Provide the [X, Y] coordinate of the cell's center where the given text is located.  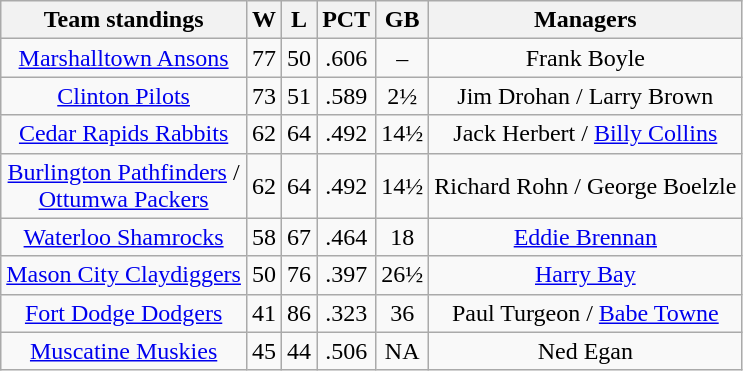
Eddie Brennan [586, 237]
Jack Herbert / Billy Collins [586, 134]
.589 [346, 96]
36 [402, 313]
.606 [346, 58]
.464 [346, 237]
GB [402, 20]
Muscatine Muskies [124, 351]
26½ [402, 275]
.323 [346, 313]
Richard Rohn / George Boelzle [586, 186]
Frank Boyle [586, 58]
2½ [402, 96]
Team standings [124, 20]
.506 [346, 351]
.397 [346, 275]
41 [264, 313]
Harry Bay [586, 275]
Ned Egan [586, 351]
Paul Turgeon / Babe Towne [586, 313]
– [402, 58]
58 [264, 237]
73 [264, 96]
NA [402, 351]
76 [300, 275]
Mason City Claydiggers [124, 275]
77 [264, 58]
L [300, 20]
Managers [586, 20]
Burlington Pathfinders / Ottumwa Packers [124, 186]
18 [402, 237]
Waterloo Shamrocks [124, 237]
86 [300, 313]
67 [300, 237]
44 [300, 351]
Marshalltown Ansons [124, 58]
Jim Drohan / Larry Brown [586, 96]
Clinton Pilots [124, 96]
45 [264, 351]
Fort Dodge Dodgers [124, 313]
W [264, 20]
Cedar Rapids Rabbits [124, 134]
PCT [346, 20]
51 [300, 96]
